Extract the (X, Y) coordinate from the center of the cell holding the provided text.  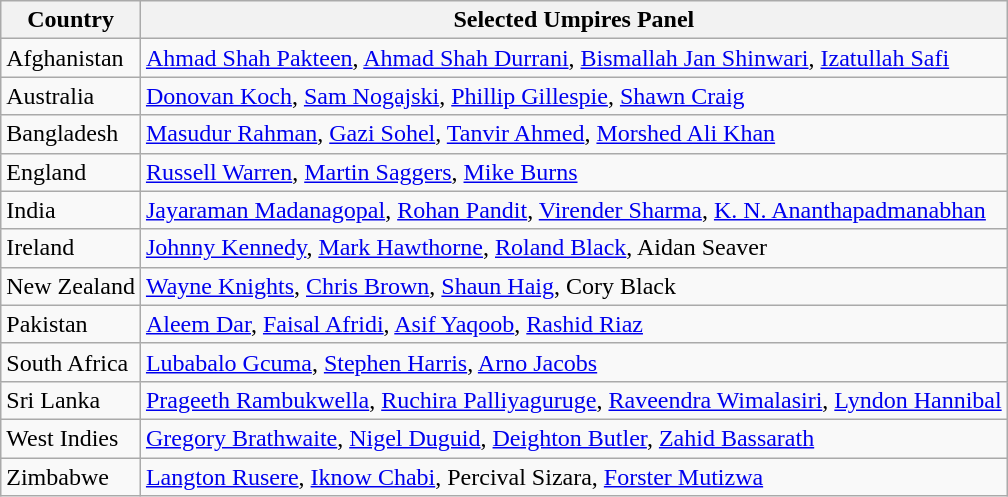
India (71, 210)
Donovan Koch, Sam Nogajski, Phillip Gillespie, Shawn Craig (574, 96)
Ahmad Shah Pakteen, Ahmad Shah Durrani, Bismallah Jan Shinwari, Izatullah Safi (574, 58)
Aleem Dar, Faisal Afridi, Asif Yaqoob, Rashid Riaz (574, 324)
Lubabalo Gcuma, Stephen Harris, Arno Jacobs (574, 362)
Bangladesh (71, 134)
Jayaraman Madanagopal, Rohan Pandit, Virender Sharma, K. N. Ananthapadmanabhan (574, 210)
Country (71, 20)
Langton Rusere, Iknow Chabi, Percival Sizara, Forster Mutizwa (574, 477)
Afghanistan (71, 58)
Ireland (71, 248)
Johnny Kennedy, Mark Hawthorne, Roland Black, Aidan Seaver (574, 248)
Selected Umpires Panel (574, 20)
England (71, 172)
Masudur Rahman, Gazi Sohel, Tanvir Ahmed, Morshed Ali Khan (574, 134)
Sri Lanka (71, 400)
Wayne Knights, Chris Brown, Shaun Haig, Cory Black (574, 286)
Australia (71, 96)
Russell Warren, Martin Saggers, Mike Burns (574, 172)
New Zealand (71, 286)
Prageeth Rambukwella, Ruchira Palliyaguruge, Raveendra Wimalasiri, Lyndon Hannibal (574, 400)
South Africa (71, 362)
Zimbabwe (71, 477)
Pakistan (71, 324)
Gregory Brathwaite, Nigel Duguid, Deighton Butler, Zahid Bassarath (574, 438)
West Indies (71, 438)
